Output the (x, y) coordinate of the center of the cell containing the given text.  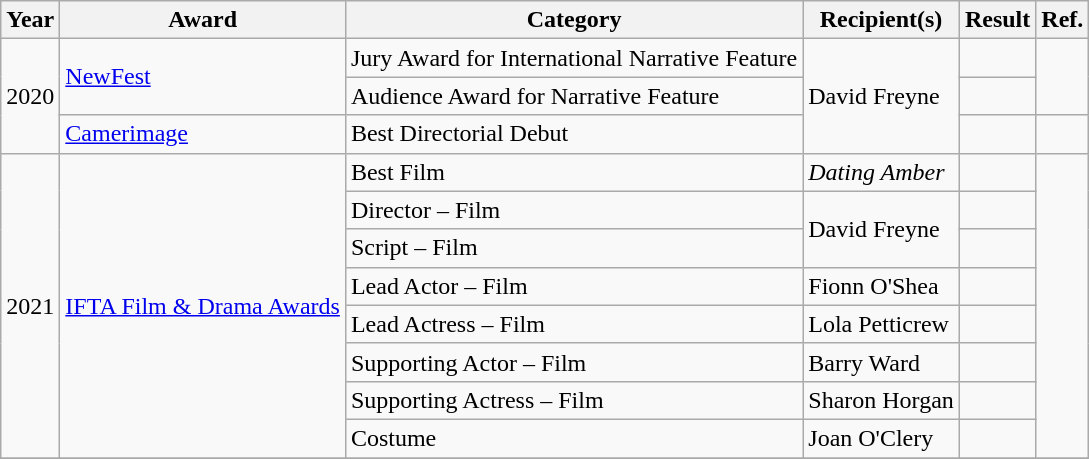
2020 (30, 96)
Fionn O'Shea (882, 286)
Category (574, 20)
Jury Award for International Narrative Feature (574, 58)
IFTA Film & Drama Awards (203, 305)
Costume (574, 438)
Joan O'Clery (882, 438)
NewFest (203, 77)
Script – Film (574, 248)
Best Film (574, 172)
Dating Amber (882, 172)
Best Directorial Debut (574, 134)
Year (30, 20)
Supporting Actor – Film (574, 362)
Barry Ward (882, 362)
Result (997, 20)
Recipient(s) (882, 20)
Camerimage (203, 134)
Lola Petticrew (882, 324)
Supporting Actress – Film (574, 400)
Audience Award for Narrative Feature (574, 96)
2021 (30, 305)
Lead Actress – Film (574, 324)
Ref. (1062, 20)
Award (203, 20)
Director – Film (574, 210)
Lead Actor – Film (574, 286)
Sharon Horgan (882, 400)
